Determine the (X, Y) coordinate at the center of the cell enclosing the given text.  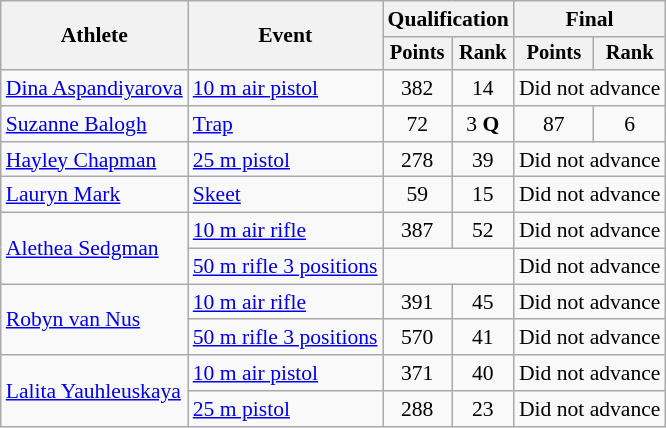
278 (418, 160)
87 (554, 124)
570 (418, 338)
Hayley Chapman (94, 160)
Skeet (286, 195)
39 (483, 160)
6 (630, 124)
52 (483, 231)
Lalita Yauhleuskaya (94, 390)
Alethea Sedgman (94, 248)
59 (418, 195)
391 (418, 302)
Dina Aspandiyarova (94, 88)
371 (418, 373)
387 (418, 231)
15 (483, 195)
Robyn van Nus (94, 320)
288 (418, 409)
Trap (286, 124)
41 (483, 338)
Athlete (94, 36)
Event (286, 36)
Final (590, 19)
23 (483, 409)
40 (483, 373)
Lauryn Mark (94, 195)
Suzanne Balogh (94, 124)
14 (483, 88)
3 Q (483, 124)
45 (483, 302)
72 (418, 124)
Qualification (448, 19)
382 (418, 88)
